Scan for the cell matching the given text and deliver its [x, y] coordinate at center. 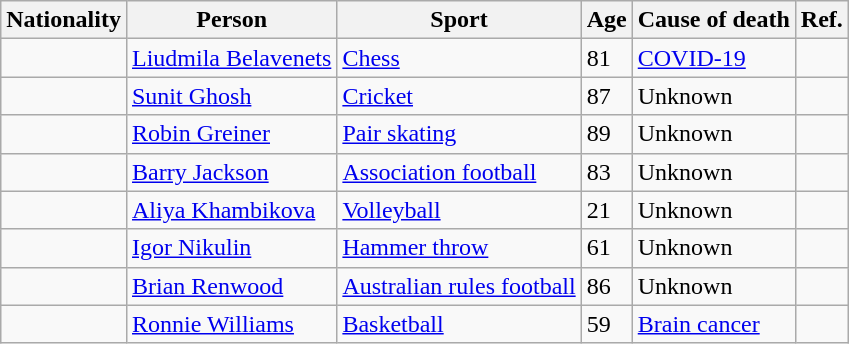
86 [606, 286]
89 [606, 134]
Person [231, 20]
Liudmila Belavenets [231, 58]
Cause of death [714, 20]
Ref. [822, 20]
Cricket [459, 96]
83 [606, 172]
Sunit Ghosh [231, 96]
Barry Jackson [231, 172]
Hammer throw [459, 248]
Volleyball [459, 210]
Sport [459, 20]
21 [606, 210]
61 [606, 248]
Chess [459, 58]
Brain cancer [714, 324]
COVID-19 [714, 58]
Ronnie Williams [231, 324]
81 [606, 58]
Australian rules football [459, 286]
Age [606, 20]
Association football [459, 172]
Pair skating [459, 134]
Brian Renwood [231, 286]
Nationality [64, 20]
Basketball [459, 324]
87 [606, 96]
Igor Nikulin [231, 248]
Robin Greiner [231, 134]
59 [606, 324]
Aliya Khambikova [231, 210]
